Scan for the cell matching the given text and deliver its [x, y] coordinate at center. 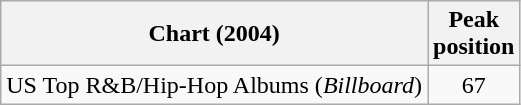
US Top R&B/Hip-Hop Albums (Billboard) [214, 85]
Chart (2004) [214, 34]
67 [474, 85]
Peakposition [474, 34]
